Determine the [X, Y] coordinate at the center of the cell enclosing the given text.  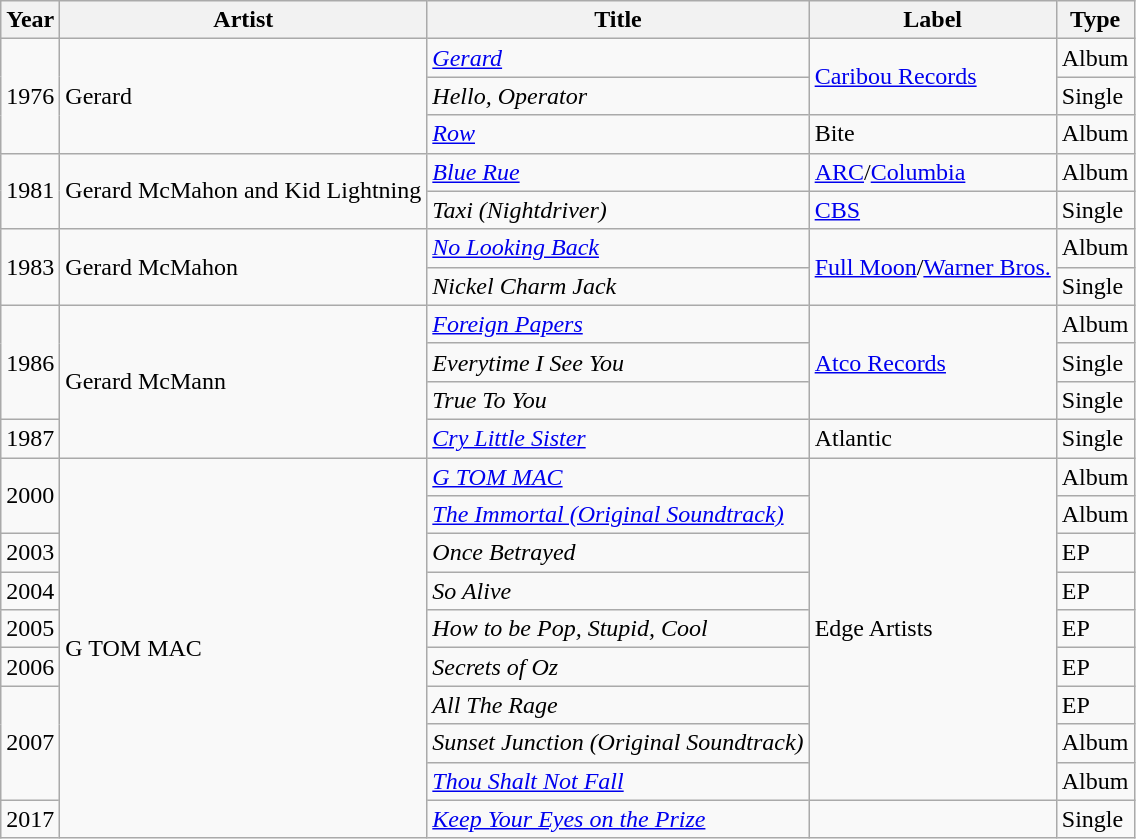
Gerard McMahon [244, 267]
2007 [30, 743]
Bite [932, 134]
2000 [30, 496]
Hello, Operator [618, 96]
Keep Your Eyes on the Prize [618, 819]
All The Rage [618, 705]
Gerard McMann [244, 381]
2005 [30, 629]
1981 [30, 191]
Full Moon/Warner Bros. [932, 267]
Blue Rue [618, 172]
Label [932, 20]
2004 [30, 591]
Everytime I See You [618, 362]
1987 [30, 438]
Title [618, 20]
2017 [30, 819]
The Immortal (Original Soundtrack) [618, 515]
Edge Artists [932, 630]
1976 [30, 96]
1986 [30, 362]
Cry Little Sister [618, 438]
Atlantic [932, 438]
Sunset Junction (Original Soundtrack) [618, 743]
1983 [30, 267]
Year [30, 20]
2003 [30, 553]
ARC/Columbia [932, 172]
Once Betrayed [618, 553]
How to be Pop, Stupid, Cool [618, 629]
Caribou Records [932, 77]
No Looking Back [618, 248]
True To You [618, 400]
Atco Records [932, 362]
Nickel Charm Jack [618, 286]
Row [618, 134]
Artist [244, 20]
Gerard McMahon and Kid Lightning [244, 191]
Secrets of Oz [618, 667]
Thou Shalt Not Fall [618, 781]
2006 [30, 667]
CBS [932, 210]
So Alive [618, 591]
Foreign Papers [618, 324]
Type [1095, 20]
Taxi (Nightdriver) [618, 210]
